Extract the (X, Y) coordinate from the center of the cell holding the provided text.  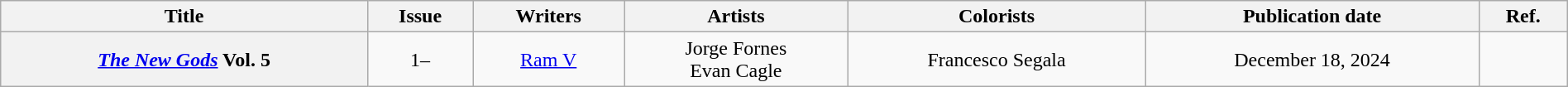
Ram V (549, 60)
December 18, 2024 (1312, 60)
1– (420, 60)
Jorge FornesEvan Cagle (736, 60)
Title (184, 17)
Ref. (1523, 17)
Francesco Segala (997, 60)
Colorists (997, 17)
Writers (549, 17)
Publication date (1312, 17)
The New Gods Vol. 5 (184, 60)
Issue (420, 17)
Artists (736, 17)
